Identify which cell holds the provided text, then report its [x, y] central coordinate. 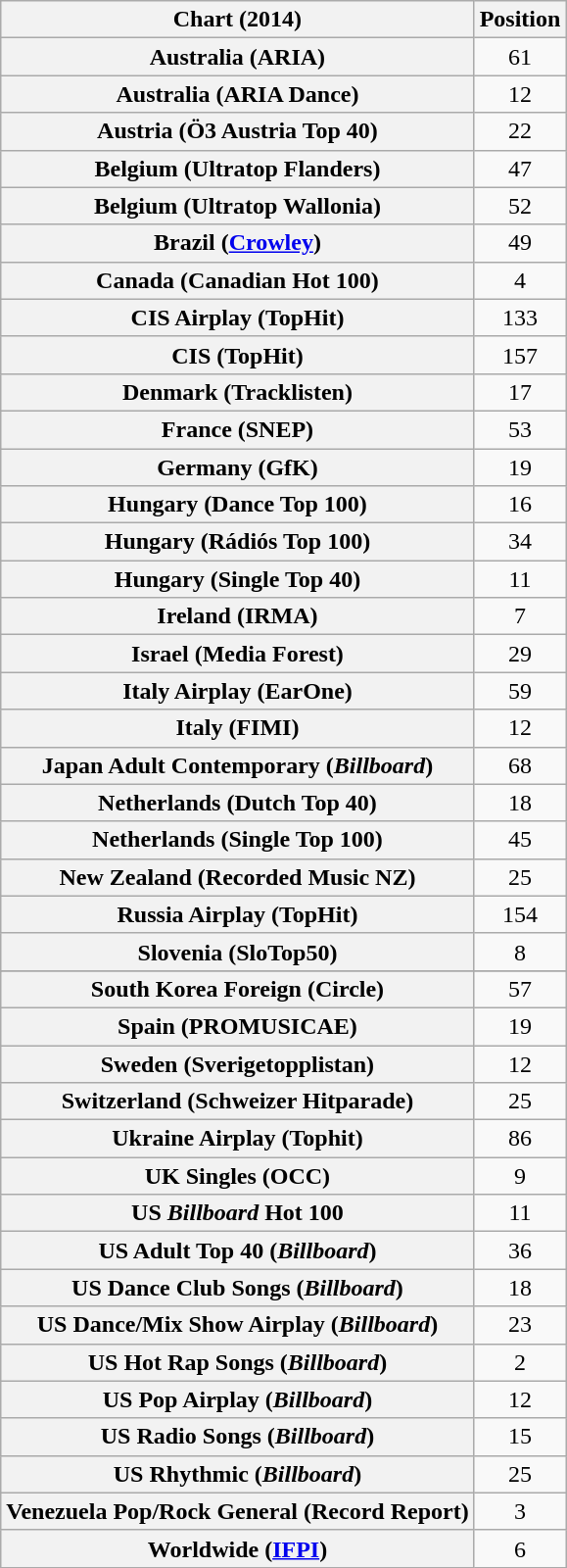
US Dance/Mix Show Airplay (Billboard) [237, 1325]
Israel (Media Forest) [237, 654]
Denmark (Tracklisten) [237, 392]
17 [520, 392]
Hungary (Single Top 40) [237, 579]
6 [520, 1548]
US Radio Songs (Billboard) [237, 1437]
Italy Airplay (EarOne) [237, 691]
59 [520, 691]
Ireland (IRMA) [237, 616]
2 [520, 1362]
US Hot Rap Songs (Billboard) [237, 1362]
Italy (FIMI) [237, 728]
Sweden (Sverigetopplistan) [237, 1063]
133 [520, 318]
Austria (Ö3 Austria Top 40) [237, 131]
53 [520, 429]
Netherlands (Dutch Top 40) [237, 803]
South Korea Foreign (Circle) [237, 989]
22 [520, 131]
Russia Airplay (TopHit) [237, 914]
Netherlands (Single Top 100) [237, 840]
47 [520, 169]
Slovenia (SloTop50) [237, 952]
45 [520, 840]
CIS Airplay (TopHit) [237, 318]
Switzerland (Schweizer Hitparade) [237, 1102]
Spain (PROMUSICAE) [237, 1026]
CIS (TopHit) [237, 355]
France (SNEP) [237, 429]
49 [520, 243]
34 [520, 542]
UK Singles (OCC) [237, 1176]
New Zealand (Recorded Music NZ) [237, 877]
US Billboard Hot 100 [237, 1213]
86 [520, 1139]
US Adult Top 40 (Billboard) [237, 1250]
Chart (2014) [237, 20]
Brazil (Crowley) [237, 243]
23 [520, 1325]
Belgium (Ultratop Wallonia) [237, 206]
29 [520, 654]
Worldwide (IFPI) [237, 1548]
68 [520, 765]
4 [520, 280]
7 [520, 616]
3 [520, 1511]
Belgium (Ultratop Flanders) [237, 169]
Australia (ARIA Dance) [237, 94]
57 [520, 989]
16 [520, 505]
Canada (Canadian Hot 100) [237, 280]
US Rhythmic (Billboard) [237, 1474]
Hungary (Dance Top 100) [237, 505]
154 [520, 914]
Ukraine Airplay (Tophit) [237, 1139]
36 [520, 1250]
9 [520, 1176]
Position [520, 20]
US Pop Airplay (Billboard) [237, 1399]
157 [520, 355]
8 [520, 952]
Japan Adult Contemporary (Billboard) [237, 765]
Venezuela Pop/Rock General (Record Report) [237, 1511]
US Dance Club Songs (Billboard) [237, 1288]
Germany (GfK) [237, 467]
Australia (ARIA) [237, 57]
61 [520, 57]
15 [520, 1437]
52 [520, 206]
Hungary (Rádiós Top 100) [237, 542]
